Locate the cell with the specified text and output its [x, y] center coordinate. 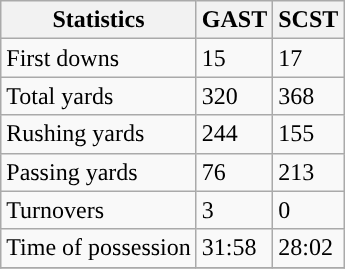
155 [308, 134]
76 [234, 172]
17 [308, 58]
Time of possession [99, 248]
31:58 [234, 248]
GAST [234, 20]
Rushing yards [99, 134]
28:02 [308, 248]
Turnovers [99, 210]
320 [234, 96]
First downs [99, 58]
0 [308, 210]
368 [308, 96]
Statistics [99, 20]
Passing yards [99, 172]
244 [234, 134]
213 [308, 172]
15 [234, 58]
SCST [308, 20]
3 [234, 210]
Total yards [99, 96]
